Provide the (x, y) coordinate of the cell's center where the given text is located.  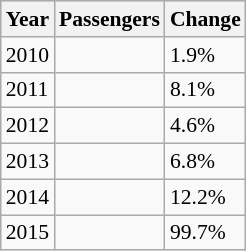
2011 (28, 90)
4.6% (206, 126)
99.7% (206, 233)
8.1% (206, 90)
2012 (28, 126)
Year (28, 19)
2010 (28, 55)
2013 (28, 162)
12.2% (206, 197)
Change (206, 19)
1.9% (206, 55)
6.8% (206, 162)
2015 (28, 233)
Passengers (110, 19)
2014 (28, 197)
